Locate the cell with the specified text and output its [x, y] center coordinate. 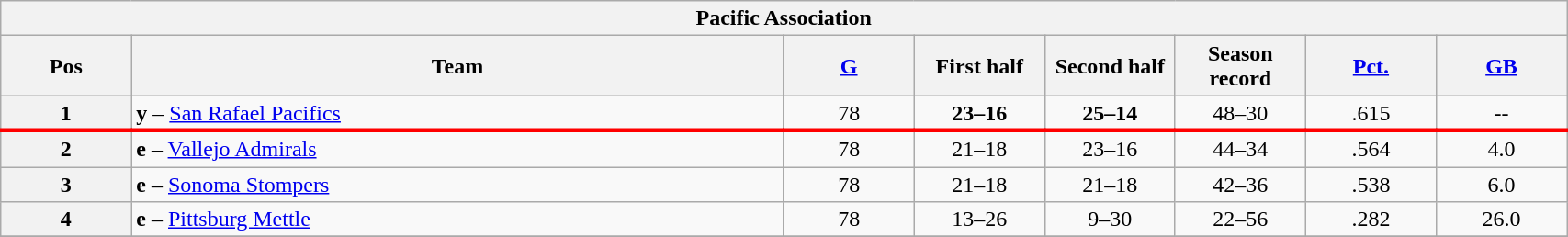
e – Sonoma Stompers [457, 185]
6.0 [1501, 185]
GB [1501, 66]
Pos [66, 66]
Second half [1110, 66]
2 [66, 149]
4 [66, 220]
Pacific Association [784, 18]
48–30 [1240, 113]
Season record [1240, 66]
26.0 [1501, 220]
25–14 [1110, 113]
-- [1501, 113]
Pct. [1371, 66]
9–30 [1110, 220]
13–26 [979, 220]
y – San Rafael Pacifics [457, 113]
1 [66, 113]
First half [979, 66]
Team [457, 66]
42–36 [1240, 185]
e – Vallejo Admirals [457, 149]
e – Pittsburg Mettle [457, 220]
.564 [1371, 149]
.538 [1371, 185]
4.0 [1501, 149]
22–56 [1240, 220]
3 [66, 185]
44–34 [1240, 149]
G [849, 66]
.615 [1371, 113]
.282 [1371, 220]
